Return the [X, Y] coordinate for the center point of the cell that contains the specified text.  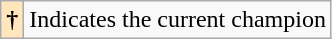
Indicates the current champion [178, 20]
† [12, 20]
